Capture the cell that displays the provided text and extract its [x, y] central coordinate. 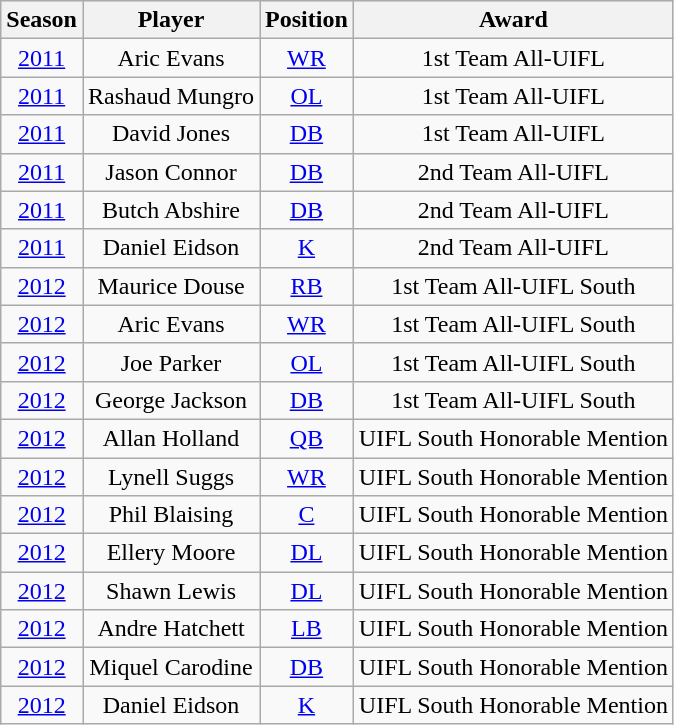
Position [307, 20]
Rashaud Mungro [170, 96]
George Jackson [170, 400]
David Jones [170, 134]
Season [42, 20]
Ellery Moore [170, 553]
Lynell Suggs [170, 477]
RB [307, 286]
Phil Blaising [170, 515]
Andre Hatchett [170, 629]
C [307, 515]
LB [307, 629]
Joe Parker [170, 362]
Miquel Carodine [170, 667]
Allan Holland [170, 438]
Maurice Douse [170, 286]
Shawn Lewis [170, 591]
Player [170, 20]
QB [307, 438]
Award [513, 20]
Jason Connor [170, 172]
Butch Abshire [170, 210]
